Find where the given text appears and provide that cell's center as [x, y] coordinate. 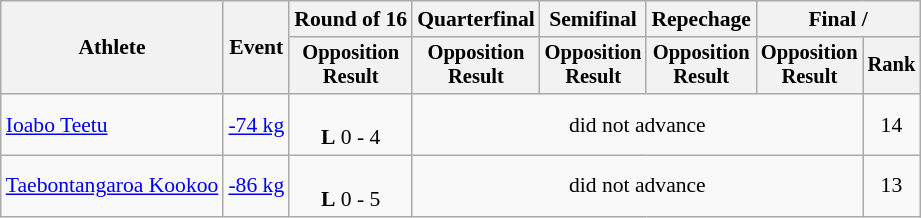
Repechage [701, 19]
Quarterfinal [476, 19]
Athlete [112, 48]
-86 kg [256, 186]
Ioabo Teetu [112, 124]
Final / [838, 19]
L 0 - 5 [350, 186]
14 [892, 124]
Round of 16 [350, 19]
Event [256, 48]
Taebontangaroa Kookoo [112, 186]
Semifinal [594, 19]
13 [892, 186]
L 0 - 4 [350, 124]
-74 kg [256, 124]
Rank [892, 66]
